Provide the (x, y) coordinate of the cell's center where the given text is located.  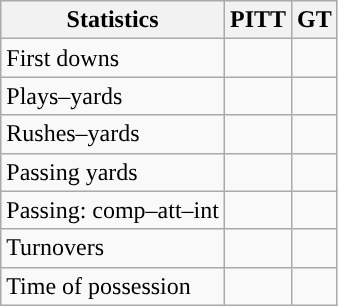
Rushes–yards (113, 134)
Turnovers (113, 248)
Time of possession (113, 286)
First downs (113, 58)
Passing: comp–att–int (113, 210)
GT (315, 20)
Passing yards (113, 172)
PITT (258, 20)
Plays–yards (113, 96)
Statistics (113, 20)
